Identify which cell holds the provided text, then report its [X, Y] central coordinate. 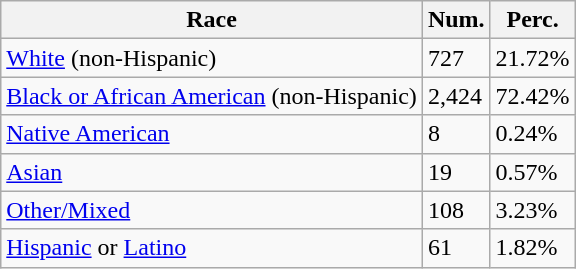
2,424 [456, 96]
19 [456, 172]
White (non-Hispanic) [212, 58]
61 [456, 248]
727 [456, 58]
Asian [212, 172]
0.24% [532, 134]
Num. [456, 20]
1.82% [532, 248]
Perc. [532, 20]
21.72% [532, 58]
0.57% [532, 172]
3.23% [532, 210]
Black or African American (non-Hispanic) [212, 96]
Hispanic or Latino [212, 248]
72.42% [532, 96]
Other/Mixed [212, 210]
Native American [212, 134]
108 [456, 210]
8 [456, 134]
Race [212, 20]
